For the text-containing cell, return its midpoint in [x, y] coordinate format. 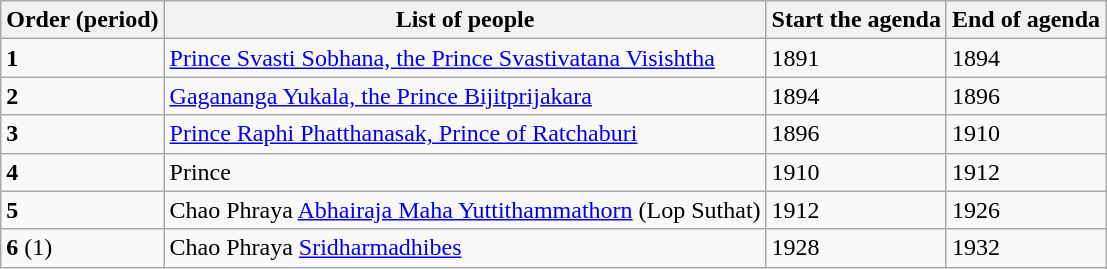
6 (1) [82, 248]
Order (period) [82, 20]
3 [82, 134]
1928 [856, 248]
List of people [465, 20]
1 [82, 58]
Chao Phraya Sridharmadhibes [465, 248]
Prince [465, 172]
1891 [856, 58]
4 [82, 172]
Gagananga Yukala, the Prince Bijitprijakara [465, 96]
Prince Svasti Sobhana, the Prince Svastivatana Visishtha [465, 58]
Start the agenda [856, 20]
Chao Phraya Abhairaja Maha Yuttithammathorn (Lop Suthat) [465, 210]
1926 [1026, 210]
2 [82, 96]
Prince Raphi Phatthanasak, Prince of Ratchaburi [465, 134]
End of agenda [1026, 20]
5 [82, 210]
1932 [1026, 248]
